For the text-containing cell, return its midpoint in [x, y] coordinate format. 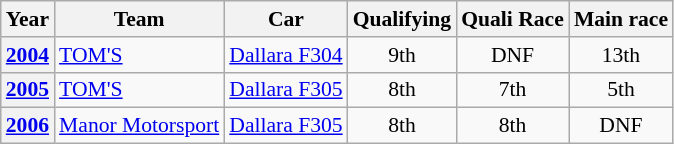
Car [286, 19]
Dallara F304 [286, 55]
13th [621, 55]
9th [402, 55]
2005 [28, 90]
Team [139, 19]
5th [621, 90]
2006 [28, 126]
Qualifying [402, 19]
Quali Race [512, 19]
Main race [621, 19]
2004 [28, 55]
7th [512, 90]
Year [28, 19]
Manor Motorsport [139, 126]
